Detect which cell encompasses the target text, then output its [X, Y] center coordinate. 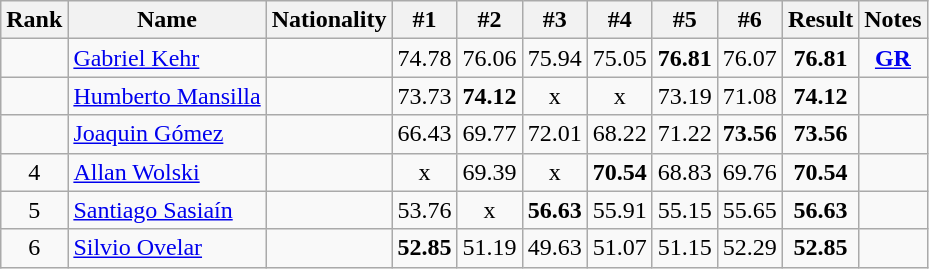
68.83 [684, 172]
Silvio Ovelar [167, 248]
Notes [893, 20]
55.15 [684, 210]
76.07 [750, 58]
71.08 [750, 96]
#4 [620, 20]
71.22 [684, 134]
75.05 [620, 58]
75.94 [554, 58]
Gabriel Kehr [167, 58]
55.91 [620, 210]
#1 [424, 20]
Rank [34, 20]
Santiago Sasiaín [167, 210]
66.43 [424, 134]
74.78 [424, 58]
76.06 [490, 58]
52.29 [750, 248]
Joaquin Gómez [167, 134]
#6 [750, 20]
6 [34, 248]
5 [34, 210]
Humberto Mansilla [167, 96]
73.73 [424, 96]
53.76 [424, 210]
72.01 [554, 134]
69.77 [490, 134]
Allan Wolski [167, 172]
#5 [684, 20]
68.22 [620, 134]
73.19 [684, 96]
69.76 [750, 172]
51.15 [684, 248]
Name [167, 20]
#3 [554, 20]
49.63 [554, 248]
51.07 [620, 248]
69.39 [490, 172]
Result [820, 20]
GR [893, 58]
Nationality [329, 20]
4 [34, 172]
51.19 [490, 248]
55.65 [750, 210]
#2 [490, 20]
